Extract the (x, y) coordinate from the center of the cell holding the provided text.  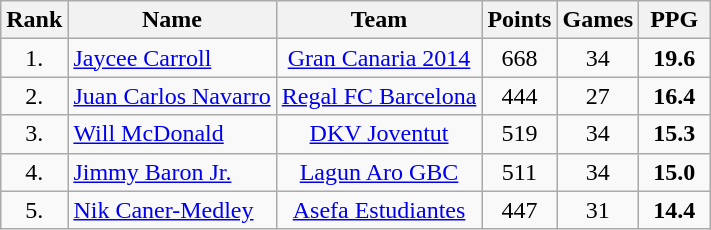
19.6 (674, 58)
Games (598, 20)
16.4 (674, 96)
14.4 (674, 210)
511 (520, 172)
519 (520, 134)
Lagun Aro GBC (379, 172)
Nik Caner-Medley (172, 210)
2. (34, 96)
3. (34, 134)
PPG (674, 20)
Team (379, 20)
Regal FC Barcelona (379, 96)
1. (34, 58)
444 (520, 96)
DKV Joventut (379, 134)
Gran Canaria 2014 (379, 58)
31 (598, 210)
668 (520, 58)
Jaycee Carroll (172, 58)
4. (34, 172)
5. (34, 210)
Juan Carlos Navarro (172, 96)
Asefa Estudiantes (379, 210)
15.3 (674, 134)
Points (520, 20)
Rank (34, 20)
27 (598, 96)
Jimmy Baron Jr. (172, 172)
Will McDonald (172, 134)
Name (172, 20)
447 (520, 210)
15.0 (674, 172)
